Scan for the cell matching the given text and deliver its (x, y) coordinate at center. 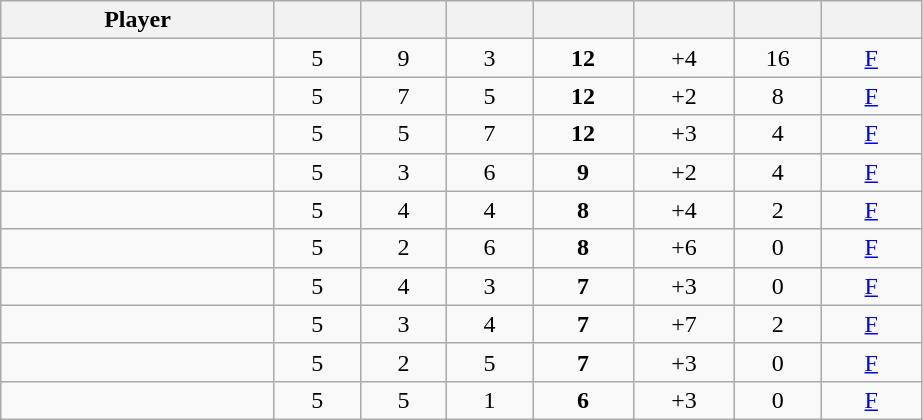
16 (778, 58)
+6 (684, 248)
+7 (684, 324)
1 (489, 400)
Player (138, 20)
